Search for the cell housing the specified text and yield its [x, y] center coordinate. 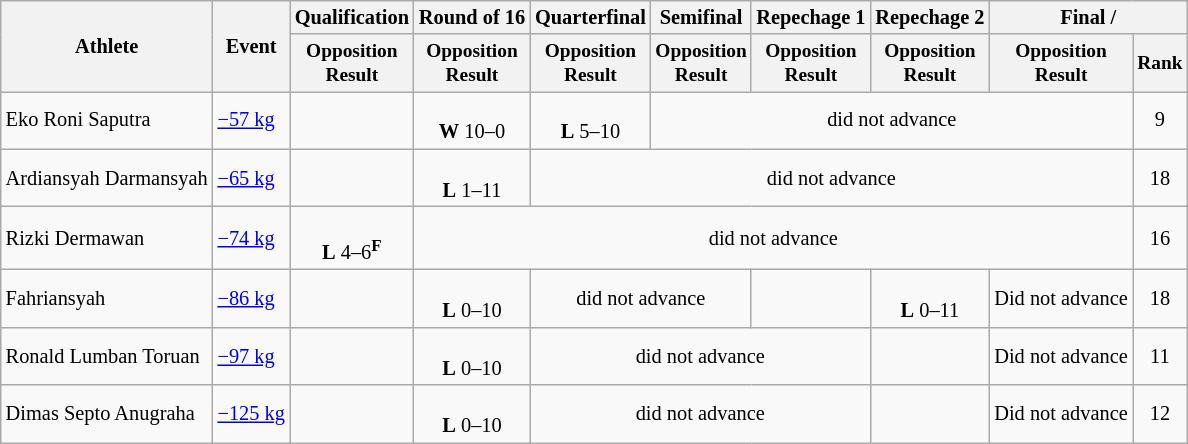
Event [252, 46]
Eko Roni Saputra [107, 120]
W 10–0 [472, 120]
Repechage 2 [930, 17]
Rank [1160, 62]
16 [1160, 238]
Quarterfinal [590, 17]
Final / [1088, 17]
Athlete [107, 46]
Dimas Septo Anugraha [107, 414]
−65 kg [252, 178]
Semifinal [702, 17]
L 0–11 [930, 299]
Ronald Lumban Toruan [107, 356]
Repechage 1 [810, 17]
9 [1160, 120]
L 5–10 [590, 120]
Ardiansyah Darmansyah [107, 178]
L 1–11 [472, 178]
L 4–6F [352, 238]
Fahriansyah [107, 299]
11 [1160, 356]
Round of 16 [472, 17]
−57 kg [252, 120]
−97 kg [252, 356]
Qualification [352, 17]
Rizki Dermawan [107, 238]
−74 kg [252, 238]
12 [1160, 414]
−125 kg [252, 414]
−86 kg [252, 299]
